Capture the cell that displays the provided text and extract its [x, y] central coordinate. 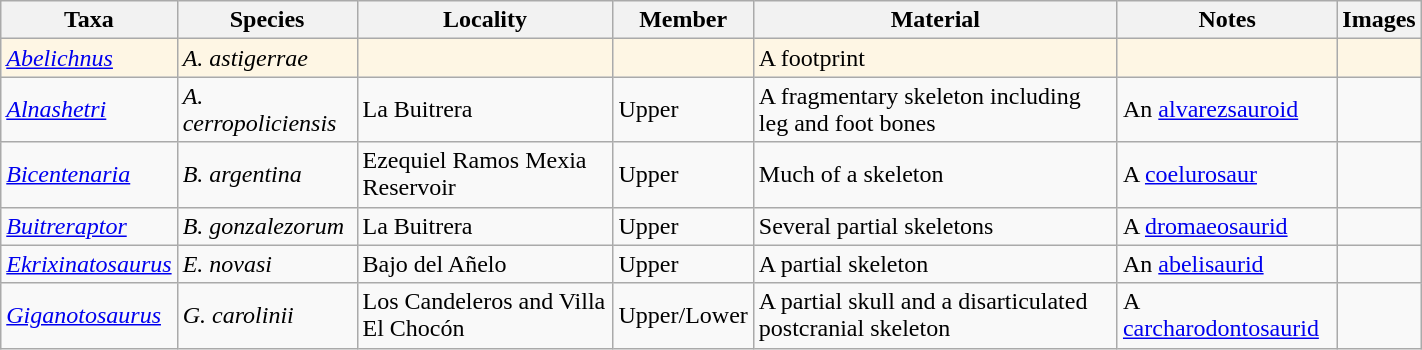
An alvarezsauroid [1226, 110]
Ezequiel Ramos Mexia Reservoir [485, 174]
Los Candeleros and Villa El Chocón [485, 316]
Upper/Lower [683, 316]
Member [683, 20]
Ekrixinatosaurus [89, 264]
Locality [485, 20]
Taxa [89, 20]
B. argentina [267, 174]
Abelichnus [89, 58]
Images [1379, 20]
Bajo del Añelo [485, 264]
G. carolinii [267, 316]
A coelurosaur [1226, 174]
Species [267, 20]
Material [935, 20]
Notes [1226, 20]
A footprint [935, 58]
Giganotosaurus [89, 316]
A partial skull and a disarticulated postcranial skeleton [935, 316]
Buitreraptor [89, 226]
A fragmentary skeleton including leg and foot bones [935, 110]
A carcharodontosaurid [1226, 316]
A partial skeleton [935, 264]
E. novasi [267, 264]
An abelisaurid [1226, 264]
Alnashetri [89, 110]
Bicentenaria [89, 174]
A. cerropoliciensis [267, 110]
A. astigerrae [267, 58]
A dromaeosaurid [1226, 226]
Much of a skeleton [935, 174]
Several partial skeletons [935, 226]
B. gonzalezorum [267, 226]
